Extract the [x, y] coordinate from the center of the cell holding the provided text.  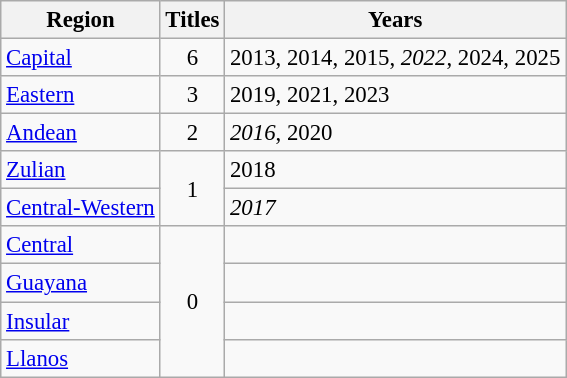
2016, 2020 [396, 133]
Central [80, 245]
Guayana [80, 283]
Zulian [80, 170]
2 [192, 133]
Insular [80, 321]
Central-Western [80, 208]
2018 [396, 170]
2013, 2014, 2015, 2022, 2024, 2025 [396, 58]
Titles [192, 20]
2017 [396, 208]
2019, 2021, 2023 [396, 95]
Capital [80, 58]
Years [396, 20]
1 [192, 188]
0 [192, 301]
3 [192, 95]
6 [192, 58]
Eastern [80, 95]
Region [80, 20]
Andean [80, 133]
Llanos [80, 358]
